Find where the given text appears and provide that cell's center as (x, y) coordinate. 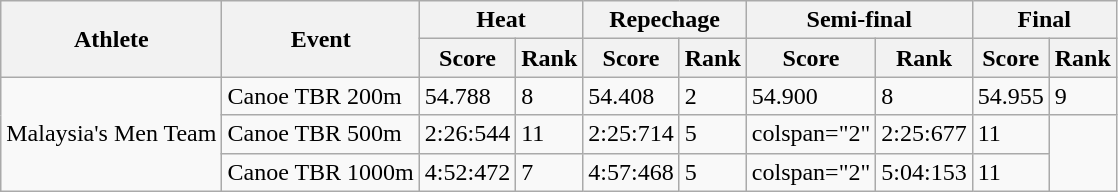
Semi-final (859, 20)
Athlete (112, 39)
54.408 (631, 96)
54.788 (467, 96)
2:26:544 (467, 134)
Heat (501, 20)
Final (1044, 20)
5:04:153 (924, 172)
Canoe TBR 1000m (320, 172)
2 (712, 96)
4:57:468 (631, 172)
Malaysia's Men Team (112, 134)
4:52:472 (467, 172)
Event (320, 39)
9 (1082, 96)
2:25:714 (631, 134)
7 (550, 172)
2:25:677 (924, 134)
Canoe TBR 500m (320, 134)
54.900 (811, 96)
Canoe TBR 200m (320, 96)
Repechage (665, 20)
54.955 (1010, 96)
